Provide the [X, Y] coordinate of the cell's center where the given text is located.  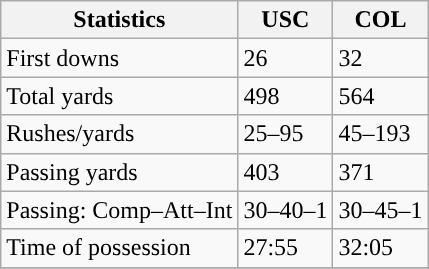
30–45–1 [380, 210]
498 [286, 96]
Passing yards [120, 172]
Passing: Comp–Att–Int [120, 210]
45–193 [380, 134]
USC [286, 20]
32 [380, 58]
371 [380, 172]
COL [380, 20]
25–95 [286, 134]
27:55 [286, 248]
32:05 [380, 248]
30–40–1 [286, 210]
Rushes/yards [120, 134]
564 [380, 96]
26 [286, 58]
403 [286, 172]
Total yards [120, 96]
Time of possession [120, 248]
Statistics [120, 20]
First downs [120, 58]
